Extract the (X, Y) coordinate from the center of the cell holding the provided text.  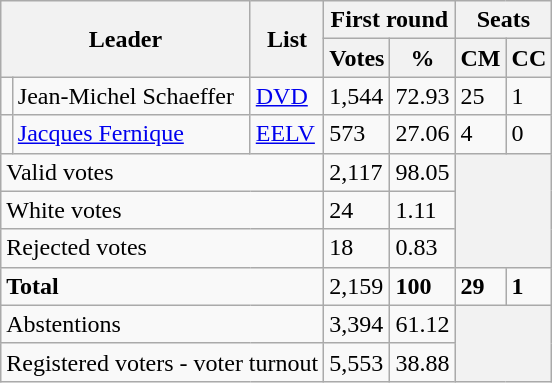
First round (390, 20)
1.11 (422, 210)
38.88 (422, 362)
61.12 (422, 324)
4 (480, 134)
2,117 (357, 172)
18 (357, 248)
Registered voters - voter turnout (162, 362)
Total (162, 286)
Rejected votes (162, 248)
White votes (162, 210)
Jean-Michel Schaeffer (131, 96)
2,159 (357, 286)
Votes (357, 58)
% (422, 58)
Abstentions (162, 324)
72.93 (422, 96)
573 (357, 134)
List (287, 39)
27.06 (422, 134)
24 (357, 210)
25 (480, 96)
Valid votes (162, 172)
Leader (126, 39)
0 (529, 134)
3,394 (357, 324)
98.05 (422, 172)
EELV (287, 134)
0.83 (422, 248)
DVD (287, 96)
100 (422, 286)
Seats (504, 20)
Jacques Fernique (131, 134)
CM (480, 58)
5,553 (357, 362)
CC (529, 58)
1,544 (357, 96)
29 (480, 286)
